Find where the given text appears and provide that cell's center as (X, Y) coordinate. 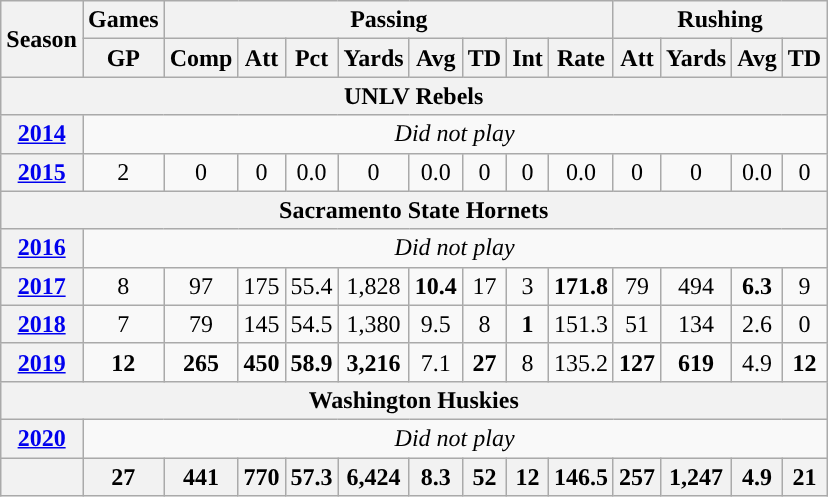
1,828 (374, 286)
3 (528, 286)
127 (636, 362)
151.3 (580, 324)
2 (123, 172)
Passing (388, 20)
51 (636, 324)
770 (262, 477)
Int (528, 58)
57.3 (312, 477)
2019 (42, 362)
Rushing (720, 20)
134 (696, 324)
2015 (42, 172)
97 (201, 286)
Season (42, 39)
7 (123, 324)
2.6 (758, 324)
494 (696, 286)
Washington Huskies (414, 400)
1,247 (696, 477)
55.4 (312, 286)
17 (484, 286)
Sacramento State Hornets (414, 210)
265 (201, 362)
6,424 (374, 477)
2020 (42, 438)
146.5 (580, 477)
145 (262, 324)
58.9 (312, 362)
6.3 (758, 286)
52 (484, 477)
450 (262, 362)
9.5 (436, 324)
8.3 (436, 477)
2016 (42, 248)
619 (696, 362)
Rate (580, 58)
54.5 (312, 324)
3,216 (374, 362)
GP (123, 58)
9 (804, 286)
2018 (42, 324)
2014 (42, 134)
10.4 (436, 286)
441 (201, 477)
21 (804, 477)
Comp (201, 58)
175 (262, 286)
135.2 (580, 362)
2017 (42, 286)
1,380 (374, 324)
257 (636, 477)
1 (528, 324)
7.1 (436, 362)
171.8 (580, 286)
Games (123, 20)
Pct (312, 58)
UNLV Rebels (414, 96)
